Determine the [x, y] coordinate at the center of the cell enclosing the given text.  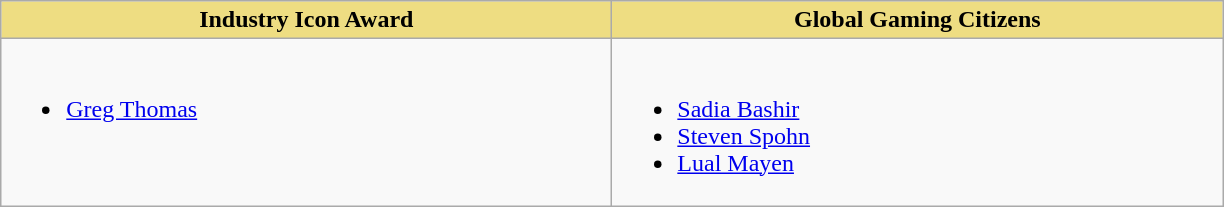
Sadia BashirSteven SpohnLual Mayen [918, 122]
Greg Thomas [306, 122]
Global Gaming Citizens [918, 20]
Industry Icon Award [306, 20]
